Identify which cell holds the provided text, then report its [X, Y] central coordinate. 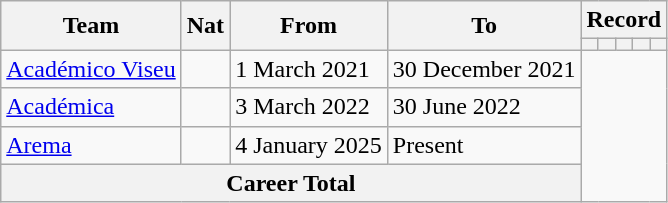
Record [624, 20]
Académica [91, 107]
4 January 2025 [309, 145]
Present [484, 145]
From [309, 26]
30 June 2022 [484, 107]
Arema [91, 145]
Nat [205, 26]
To [484, 26]
30 December 2021 [484, 69]
1 March 2021 [309, 69]
Académico Viseu [91, 69]
Career Total [291, 183]
Team [91, 26]
3 March 2022 [309, 107]
